Extract the (X, Y) coordinate from the center of the cell holding the provided text.  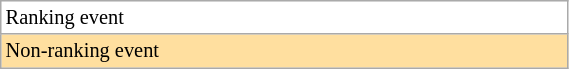
Ranking event (284, 17)
Non-ranking event (284, 51)
